For the text-containing cell, return its midpoint in [x, y] coordinate format. 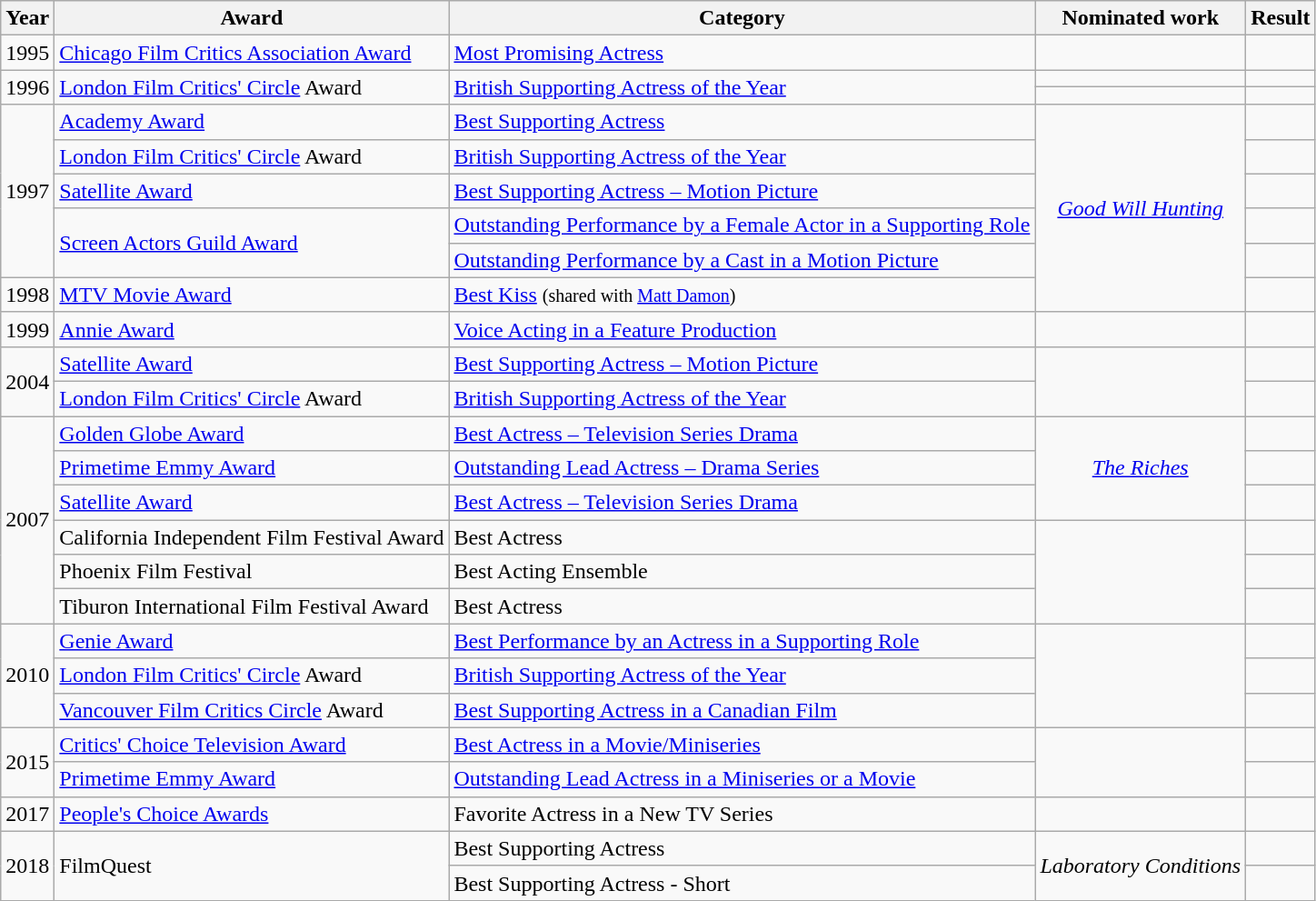
Laboratory Conditions [1141, 866]
Vancouver Film Critics Circle Award [252, 710]
California Independent Film Festival Award [252, 537]
Most Promising Actress [742, 53]
Best Supporting Actress - Short [742, 883]
1996 [27, 87]
Best Supporting Actress in a Canadian Film [742, 710]
2007 [27, 520]
2004 [27, 381]
Favorite Actress in a New TV Series [742, 814]
1998 [27, 295]
Outstanding Performance by a Female Actor in a Supporting Role [742, 225]
Academy Award [252, 122]
Tiburon International Film Festival Award [252, 606]
2017 [27, 814]
Golden Globe Award [252, 434]
Phoenix Film Festival [252, 572]
Genie Award [252, 641]
Best Performance by an Actress in a Supporting Role [742, 641]
Chicago Film Critics Association Award [252, 53]
Year [27, 18]
1999 [27, 329]
FilmQuest [252, 866]
Best Acting Ensemble [742, 572]
Outstanding Lead Actress – Drama Series [742, 468]
1997 [27, 191]
Outstanding Lead Actress in a Miniseries or a Movie [742, 779]
2018 [27, 866]
Best Kiss (shared with Matt Damon) [742, 295]
Good Will Hunting [1141, 208]
Annie Award [252, 329]
Category [742, 18]
Award [252, 18]
Screen Actors Guild Award [252, 243]
Voice Acting in a Feature Production [742, 329]
People's Choice Awards [252, 814]
2015 [27, 762]
1995 [27, 53]
2010 [27, 676]
Outstanding Performance by a Cast in a Motion Picture [742, 260]
Best Actress in a Movie/Miniseries [742, 745]
MTV Movie Award [252, 295]
Result [1281, 18]
Critics' Choice Television Award [252, 745]
The Riches [1141, 468]
Nominated work [1141, 18]
